Provide the (X, Y) coordinate of the cell's center where the given text is located.  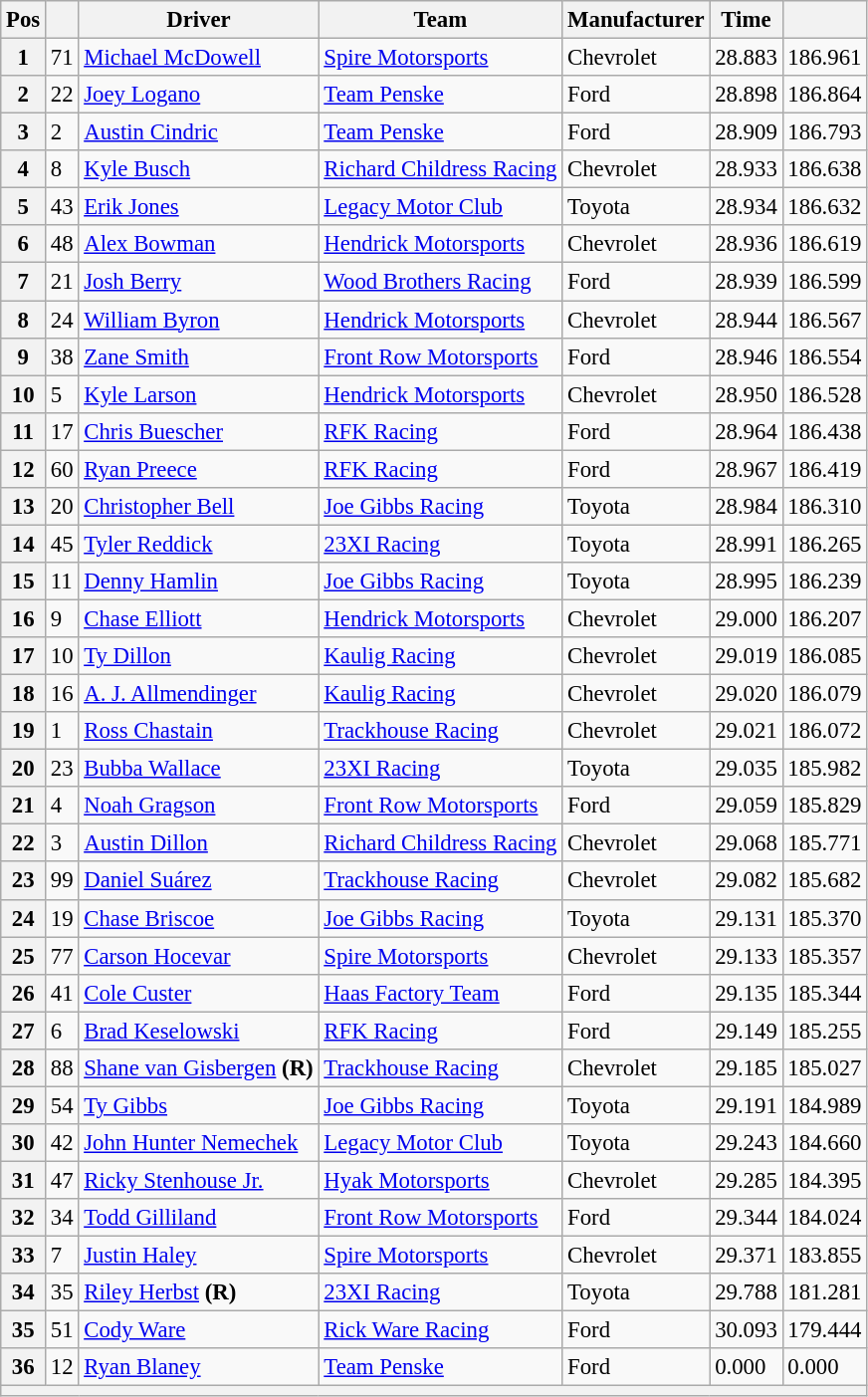
Hyak Motorsports (440, 1180)
Kyle Busch (199, 169)
Wood Brothers Racing (440, 282)
185.982 (824, 769)
Justin Haley (199, 1256)
29.131 (747, 918)
45 (62, 544)
29.191 (747, 1105)
29.068 (747, 843)
Joey Logano (199, 95)
Zane Smith (199, 356)
Brad Keselowski (199, 1031)
Manufacturer (636, 20)
29.019 (747, 656)
186.419 (824, 469)
29.135 (747, 993)
Todd Gilliland (199, 1218)
36 (24, 1367)
28.934 (747, 207)
185.344 (824, 993)
28.995 (747, 582)
186.438 (824, 431)
28.944 (747, 320)
29.371 (747, 1256)
186.864 (824, 95)
27 (24, 1031)
185.370 (824, 918)
Chase Briscoe (199, 918)
185.255 (824, 1031)
30 (24, 1143)
28 (24, 1068)
99 (62, 881)
Time (747, 20)
186.079 (824, 694)
186.619 (824, 244)
28.967 (747, 469)
Ty Dillon (199, 656)
71 (62, 58)
Tyler Reddick (199, 544)
14 (24, 544)
28.946 (747, 356)
184.660 (824, 1143)
26 (24, 993)
18 (24, 694)
28.933 (747, 169)
181.281 (824, 1292)
184.395 (824, 1180)
186.638 (824, 169)
Team (440, 20)
Ross Chastain (199, 731)
Chris Buescher (199, 431)
29.185 (747, 1068)
29.020 (747, 694)
Shane van Gisbergen (R) (199, 1068)
186.239 (824, 582)
77 (62, 956)
Chase Elliott (199, 618)
51 (62, 1330)
185.682 (824, 881)
A. J. Allmendinger (199, 694)
29 (24, 1105)
Bubba Wallace (199, 769)
Ryan Preece (199, 469)
28.964 (747, 431)
29.000 (747, 618)
Haas Factory Team (440, 993)
28.991 (747, 544)
28.939 (747, 282)
Riley Herbst (R) (199, 1292)
186.207 (824, 618)
Michael McDowell (199, 58)
47 (62, 1180)
28.883 (747, 58)
186.632 (824, 207)
186.072 (824, 731)
185.027 (824, 1068)
Alex Bowman (199, 244)
43 (62, 207)
Christopher Bell (199, 507)
186.265 (824, 544)
28.898 (747, 95)
186.961 (824, 58)
88 (62, 1068)
Carson Hocevar (199, 956)
185.771 (824, 843)
54 (62, 1105)
29.285 (747, 1180)
186.567 (824, 320)
Denny Hamlin (199, 582)
29.788 (747, 1292)
48 (62, 244)
184.989 (824, 1105)
185.829 (824, 806)
186.599 (824, 282)
29.133 (747, 956)
13 (24, 507)
29.344 (747, 1218)
Kyle Larson (199, 394)
29.149 (747, 1031)
29.059 (747, 806)
31 (24, 1180)
28.936 (747, 244)
Rick Ware Racing (440, 1330)
186.793 (824, 132)
28.909 (747, 132)
41 (62, 993)
Driver (199, 20)
29.082 (747, 881)
38 (62, 356)
186.528 (824, 394)
183.855 (824, 1256)
28.950 (747, 394)
185.357 (824, 956)
25 (24, 956)
28.984 (747, 507)
186.085 (824, 656)
Daniel Suárez (199, 881)
29.035 (747, 769)
42 (62, 1143)
Ty Gibbs (199, 1105)
Josh Berry (199, 282)
30.093 (747, 1330)
Austin Cindric (199, 132)
186.554 (824, 356)
Ryan Blaney (199, 1367)
Pos (24, 20)
29.021 (747, 731)
William Byron (199, 320)
Cody Ware (199, 1330)
179.444 (824, 1330)
Cole Custer (199, 993)
32 (24, 1218)
Austin Dillon (199, 843)
Ricky Stenhouse Jr. (199, 1180)
29.243 (747, 1143)
186.310 (824, 507)
15 (24, 582)
Erik Jones (199, 207)
Noah Gragson (199, 806)
60 (62, 469)
John Hunter Nemechek (199, 1143)
33 (24, 1256)
184.024 (824, 1218)
